For the text-containing cell, return its midpoint in (x, y) coordinate format. 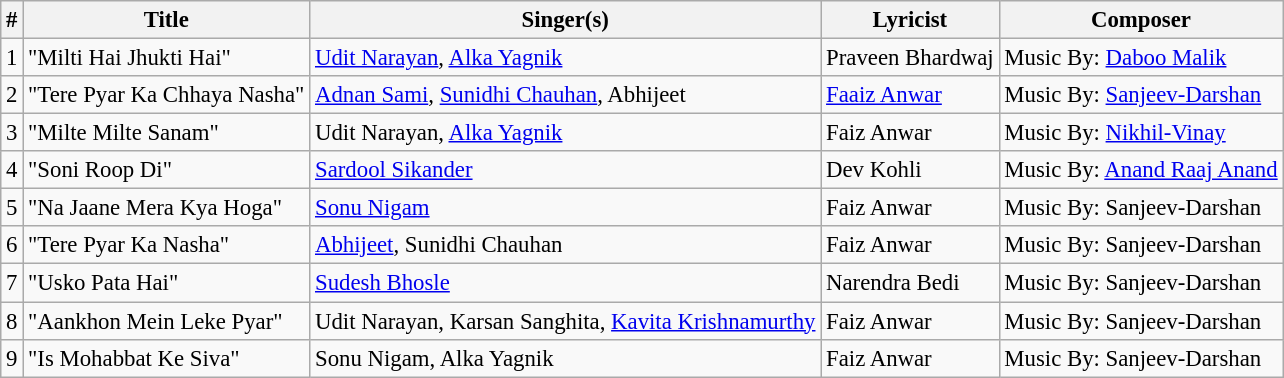
Lyricist (910, 20)
Adnan Sami, Sunidhi Chauhan, Abhijeet (566, 95)
Title (166, 20)
5 (12, 208)
"Tere Pyar Ka Nasha" (166, 245)
Praveen Bhardwaj (910, 58)
9 (12, 358)
Singer(s) (566, 20)
Music By: Daboo Malik (1141, 58)
"Tere Pyar Ka Chhaya Nasha" (166, 95)
1 (12, 58)
Abhijeet, Sunidhi Chauhan (566, 245)
3 (12, 133)
"Na Jaane Mera Kya Hoga" (166, 208)
Udit Narayan, Karsan Sanghita, Kavita Krishnamurthy (566, 321)
Sardool Sikander (566, 170)
Sudesh Bhosle (566, 283)
4 (12, 170)
"Is Mohabbat Ke Siva" (166, 358)
Narendra Bedi (910, 283)
"Aankhon Mein Leke Pyar" (166, 321)
# (12, 20)
"Soni Roop Di" (166, 170)
Faaiz Anwar (910, 95)
Dev Kohli (910, 170)
6 (12, 245)
Sonu Nigam, Alka Yagnik (566, 358)
8 (12, 321)
Music By: Nikhil-Vinay (1141, 133)
"Milte Milte Sanam" (166, 133)
2 (12, 95)
"Usko Pata Hai" (166, 283)
Composer (1141, 20)
Sonu Nigam (566, 208)
"Milti Hai Jhukti Hai" (166, 58)
7 (12, 283)
Music By: Anand Raaj Anand (1141, 170)
